Return (x, y) of the center of cell containing provided text 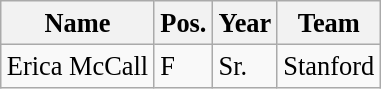
F (183, 66)
Year (244, 22)
Sr. (244, 66)
Pos. (183, 22)
Team (328, 22)
Stanford (328, 66)
Name (78, 22)
Erica McCall (78, 66)
